Capture the cell that displays the provided text and extract its [x, y] central coordinate. 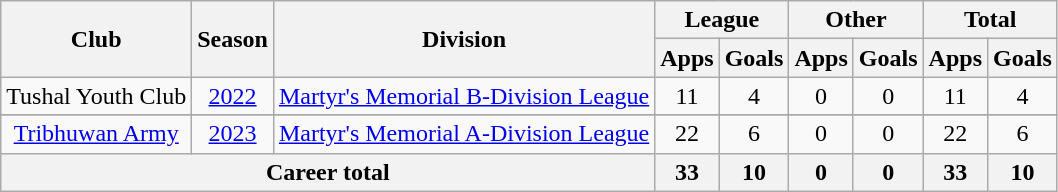
2023 [233, 134]
2022 [233, 96]
Martyr's Memorial B-Division League [464, 96]
Martyr's Memorial A-Division League [464, 134]
Season [233, 39]
Other [856, 20]
League [722, 20]
Tushal Youth Club [96, 96]
Total [990, 20]
Club [96, 39]
Career total [328, 172]
Tribhuwan Army [96, 134]
Division [464, 39]
